Pinpoint the cell where the given text exists, returning its (x, y) midpoint coordinate. 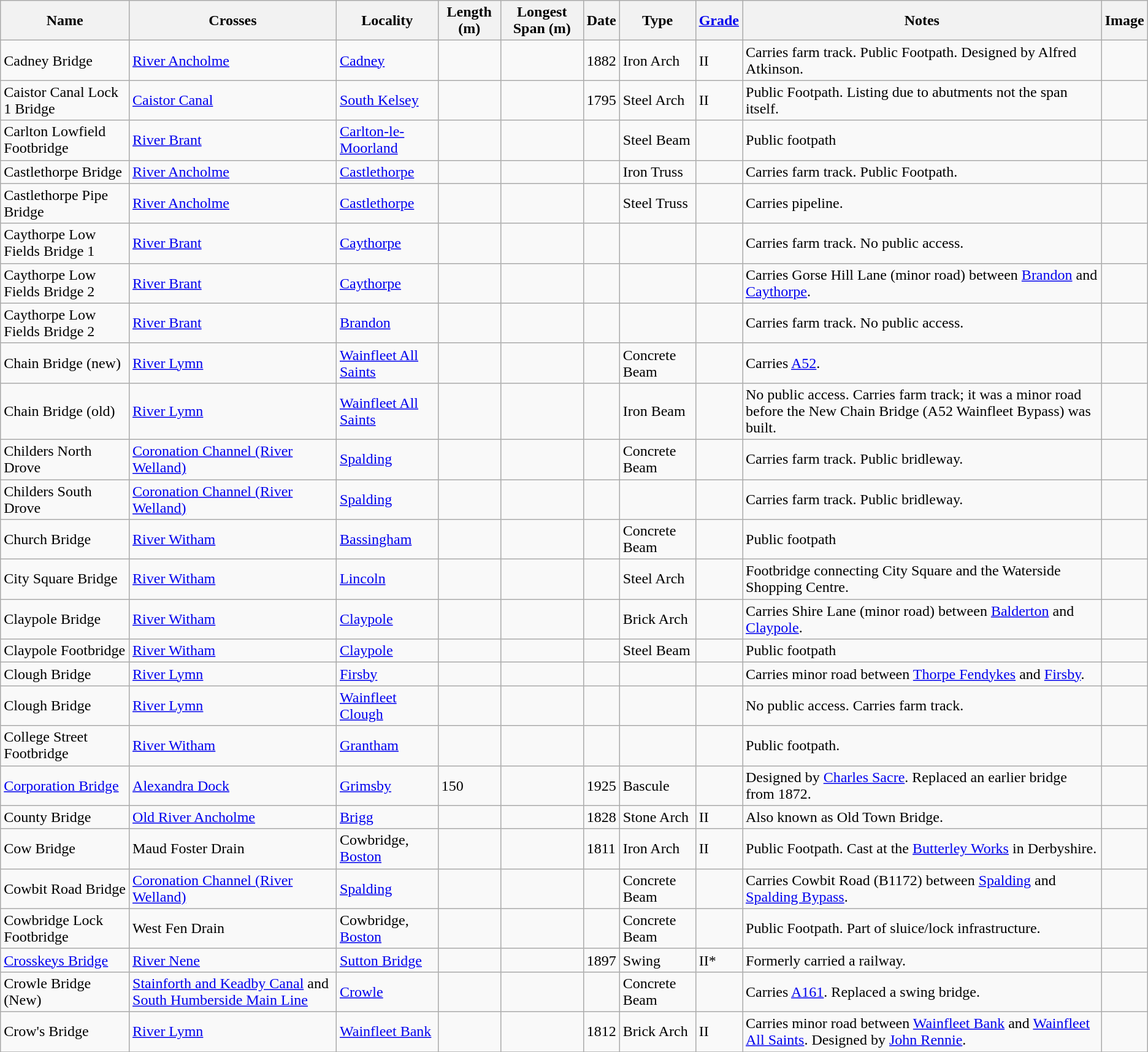
1882 (601, 60)
No public access. Carries farm track. (922, 705)
Grimsby (387, 785)
Carlton Lowfield Footbridge (65, 140)
Castlethorpe Pipe Bridge (65, 204)
Carries A161. Replaced a swing bridge. (922, 991)
Crow's Bridge (65, 1032)
Alexandra Dock (233, 785)
Grantham (387, 746)
Date (601, 21)
1925 (601, 785)
1812 (601, 1032)
1897 (601, 960)
Grade (719, 21)
Chain Bridge (new) (65, 363)
No public access. Carries farm track; it was a minor road before the New Chain Bridge (A52 Wainfleet Bypass) was built. (922, 411)
Iron Truss (657, 172)
Stone Arch (657, 817)
Bascule (657, 785)
County Bridge (65, 817)
Cow Bridge (65, 849)
Iron Beam (657, 411)
Cowbridge Lock Footbridge (65, 929)
West Fen Drain (233, 929)
Crowle Bridge (New) (65, 991)
II* (719, 960)
Steel Truss (657, 204)
Carries Gorse Hill Lane (minor road) between Brandon and Caythorpe. (922, 283)
Type (657, 21)
Crosses (233, 21)
City Square Bridge (65, 579)
South Kelsey (387, 101)
Stainforth and Keadby Canal and South Humberside Main Line (233, 991)
Claypole Footbridge (65, 651)
Carries A52. (922, 363)
Crowle (387, 991)
Church Bridge (65, 540)
Caistor Canal Lock 1 Bridge (65, 101)
Carries farm track. Public Footpath. Designed by Alfred Atkinson. (922, 60)
150 (469, 785)
1811 (601, 849)
Longest Span (m) (542, 21)
Carries pipeline. (922, 204)
Caythorpe Low Fields Bridge 1 (65, 243)
Claypole Bridge (65, 620)
1828 (601, 817)
Notes (922, 21)
Wainfleet Clough (387, 705)
Corporation Bridge (65, 785)
Chain Bridge (old) (65, 411)
Locality (387, 21)
Carlton-le-Moorland (387, 140)
Wainfleet Bank (387, 1032)
Cadney Bridge (65, 60)
Sutton Bridge (387, 960)
College Street Footbridge (65, 746)
Lincoln (387, 579)
Footbridge connecting City Square and the Waterside Shopping Centre. (922, 579)
Public Footpath. Listing due to abutments not the span itself. (922, 101)
Image (1125, 21)
Brigg (387, 817)
Carries minor road between Thorpe Fendykes and Firsby. (922, 674)
Firsby (387, 674)
Carries farm track. Public Footpath. (922, 172)
Formerly carried a railway. (922, 960)
Length (m) (469, 21)
Also known as Old Town Bridge. (922, 817)
Public Footpath. Part of sluice/lock infrastructure. (922, 929)
Cowbit Road Bridge (65, 888)
River Nene (233, 960)
Carries Shire Lane (minor road) between Balderton and Claypole. (922, 620)
Castlethorpe Bridge (65, 172)
Brandon (387, 323)
Maud Foster Drain (233, 849)
Bassingham (387, 540)
Carries minor road between Wainfleet Bank and Wainfleet All Saints. Designed by John Rennie. (922, 1032)
Childers North Drove (65, 459)
Name (65, 21)
Childers South Drove (65, 499)
Cadney (387, 60)
Carries Cowbit Road (B1172) between Spalding and Spalding Bypass. (922, 888)
1795 (601, 101)
Crosskeys Bridge (65, 960)
Designed by Charles Sacre. Replaced an earlier bridge from 1872. (922, 785)
Old River Ancholme (233, 817)
Public footpath. (922, 746)
Caistor Canal (233, 101)
Swing (657, 960)
Public Footpath. Cast at the Butterley Works in Derbyshire. (922, 849)
